Extract the [X, Y] coordinate from the center of the cell holding the provided text.  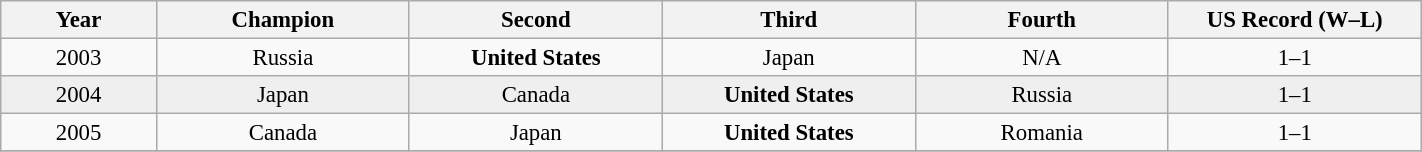
Second [536, 20]
Year [79, 20]
US Record (W–L) [1294, 20]
2003 [79, 58]
2005 [79, 133]
Fourth [1042, 20]
N/A [1042, 58]
2004 [79, 95]
Romania [1042, 133]
Third [788, 20]
Champion [282, 20]
